Provide the (x, y) coordinate of the cell's center where the given text is located.  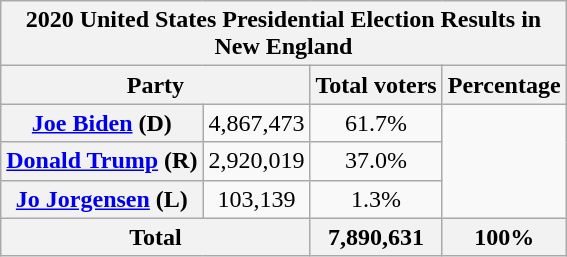
7,890,631 (376, 237)
Percentage (504, 85)
Jo Jorgensen (L) (102, 199)
2020 United States Presidential Election Results inNew England (284, 34)
103,139 (256, 199)
Party (156, 85)
1.3% (376, 199)
Total voters (376, 85)
61.7% (376, 123)
100% (504, 237)
Total (156, 237)
Joe Biden (D) (102, 123)
Donald Trump (R) (102, 161)
37.0% (376, 161)
4,867,473 (256, 123)
2,920,019 (256, 161)
